Locate the cell with the specified text and output its [x, y] center coordinate. 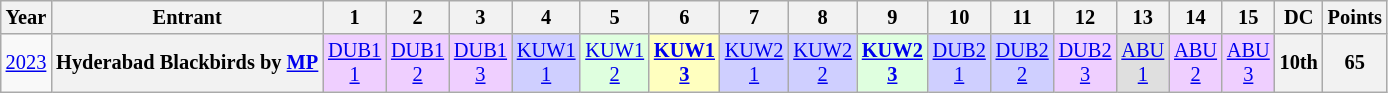
6 [684, 17]
15 [1248, 17]
ABU2 [1196, 63]
DC [1299, 17]
8 [822, 17]
14 [1196, 17]
11 [1022, 17]
3 [480, 17]
Entrant [187, 17]
7 [754, 17]
KUW23 [892, 63]
5 [614, 17]
DUB11 [354, 63]
KUW12 [614, 63]
12 [1086, 17]
DUB22 [1022, 63]
ABU3 [1248, 63]
10 [960, 17]
13 [1142, 17]
Year [26, 17]
KUW11 [546, 63]
65 [1355, 63]
Points [1355, 17]
4 [546, 17]
1 [354, 17]
Hyderabad Blackbirds by MP [187, 63]
DUB23 [1086, 63]
9 [892, 17]
DUB21 [960, 63]
2023 [26, 63]
ABU1 [1142, 63]
KUW22 [822, 63]
KUW21 [754, 63]
DUB13 [480, 63]
2 [418, 17]
DUB12 [418, 63]
KUW13 [684, 63]
10th [1299, 63]
